Capture the cell that displays the provided text and extract its (X, Y) central coordinate. 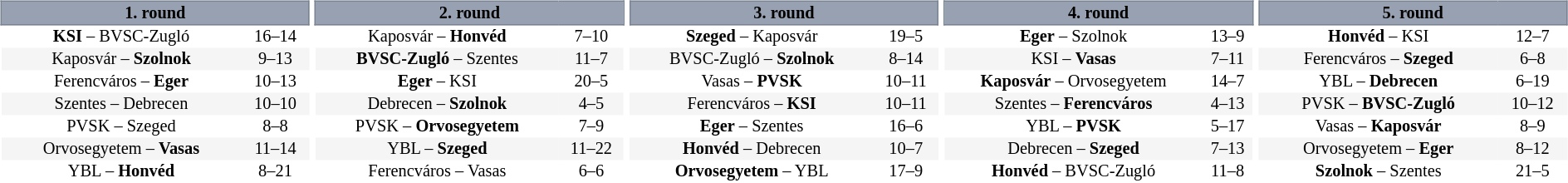
16–14 (276, 37)
7–11 (1227, 60)
Eger – KSI (437, 82)
11–22 (591, 150)
6–6 (591, 171)
1. round (154, 12)
Vasas – Kaposvár (1379, 126)
Honvéd – Debrecen (751, 150)
10–10 (276, 105)
19–5 (906, 37)
6–19 (1533, 82)
10–12 (1533, 105)
Eger – Szentes (751, 126)
2. round (470, 12)
Debrecen – Szolnok (437, 105)
11–8 (1227, 171)
PVSK – Szeged (121, 126)
Ferencváros – Vasas (437, 171)
Orvosegyetem – YBL (751, 171)
PVSK – Orvosegyetem (437, 126)
YBL – Honvéd (121, 171)
5. round (1414, 12)
Ferencváros – Eger (121, 82)
7–13 (1227, 150)
8–8 (276, 126)
Ferencváros – Szeged (1379, 60)
4–13 (1227, 105)
17–9 (906, 171)
Orvosegyetem – Eger (1379, 150)
8–14 (906, 60)
BVSC-Zugló – Szentes (437, 60)
Kaposvár – Szolnok (121, 60)
Honvéd – KSI (1379, 37)
8–9 (1533, 126)
Szentes – Ferencváros (1073, 105)
4–5 (591, 105)
16–6 (906, 126)
10–7 (906, 150)
8–21 (276, 171)
Orvosegyetem – Vasas (121, 150)
Honvéd – BVSC-Zugló (1073, 171)
11–7 (591, 60)
3. round (784, 12)
20–5 (591, 82)
Ferencváros – KSI (751, 105)
6–8 (1533, 60)
12–7 (1533, 37)
5–17 (1227, 126)
Eger – Szolnok (1073, 37)
Szolnok – Szentes (1379, 171)
7–10 (591, 37)
KSI – Vasas (1073, 60)
7–9 (591, 126)
Kaposvár – Orvosegyetem (1073, 82)
PVSK – BVSC-Zugló (1379, 105)
YBL – Debrecen (1379, 82)
Debrecen – Szeged (1073, 150)
9–13 (276, 60)
Kaposvár – Honvéd (437, 37)
11–14 (276, 150)
Szeged – Kaposvár (751, 37)
14–7 (1227, 82)
YBL – PVSK (1073, 126)
21–5 (1533, 171)
4. round (1098, 12)
13–9 (1227, 37)
10–13 (276, 82)
BVSC-Zugló – Szolnok (751, 60)
Szentes – Debrecen (121, 105)
8–12 (1533, 150)
Vasas – PVSK (751, 82)
YBL – Szeged (437, 150)
KSI – BVSC-Zugló (121, 37)
